Capture the cell that displays the provided text and extract its [x, y] central coordinate. 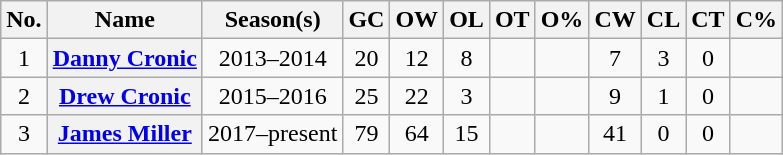
2013–2014 [272, 58]
CT [708, 20]
OL [467, 20]
15 [467, 134]
No. [24, 20]
9 [615, 96]
7 [615, 58]
O% [562, 20]
Season(s) [272, 20]
64 [417, 134]
OW [417, 20]
Name [124, 20]
CL [663, 20]
8 [467, 58]
79 [366, 134]
41 [615, 134]
25 [366, 96]
2015–2016 [272, 96]
CW [615, 20]
James Miller [124, 134]
C% [756, 20]
Danny Cronic [124, 58]
22 [417, 96]
Drew Cronic [124, 96]
OT [512, 20]
2 [24, 96]
2017–present [272, 134]
GC [366, 20]
12 [417, 58]
20 [366, 58]
